Capture the cell that displays the provided text and extract its (x, y) central coordinate. 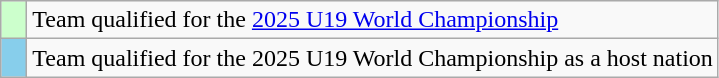
Team qualified for the 2025 U19 World Championship as a host nation (373, 58)
Team qualified for the 2025 U19 World Championship (373, 20)
